Find where the given text appears and provide that cell's center as [X, Y] coordinate. 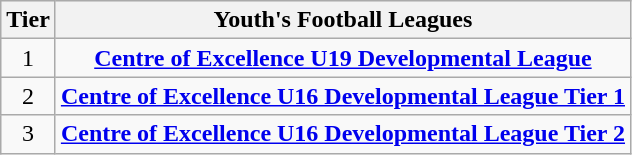
1 [28, 58]
2 [28, 96]
Centre of Excellence U16 Developmental League Tier 1 [342, 96]
Centre of Excellence U19 Developmental League [342, 58]
Centre of Excellence U16 Developmental League Tier 2 [342, 134]
Youth's Football Leagues [342, 20]
3 [28, 134]
Tier [28, 20]
